Return the (X, Y) coordinate for the center point of the cell that contains the specified text.  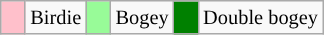
Double bogey (260, 17)
Bogey (142, 17)
Birdie (56, 17)
